Return (X, Y) of the center of cell containing provided text 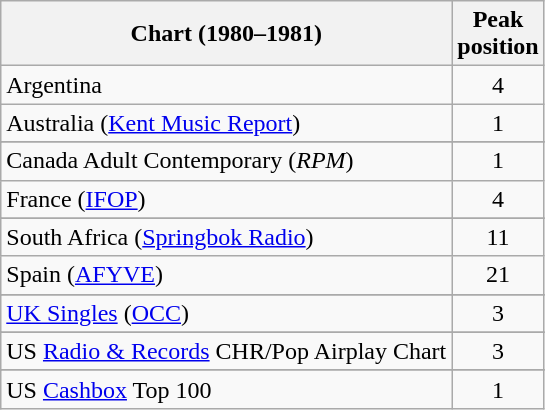
Peakposition (498, 34)
US Radio & Records CHR/Pop Airplay Chart (226, 351)
US Cashbox Top 100 (226, 389)
Argentina (226, 85)
21 (498, 275)
Chart (1980–1981) (226, 34)
South Africa (Springbok Radio) (226, 237)
France (IFOP) (226, 199)
Australia (Kent Music Report) (226, 123)
Spain (AFYVE) (226, 275)
11 (498, 237)
UK Singles (OCC) (226, 313)
Canada Adult Contemporary (RPM) (226, 161)
